Search for the cell housing the specified text and yield its [x, y] center coordinate. 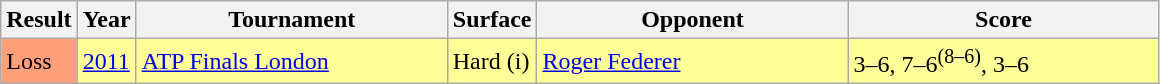
Opponent [692, 20]
Score [1004, 20]
Hard (i) [492, 62]
Year [106, 20]
Tournament [292, 20]
2011 [106, 62]
ATP Finals London [292, 62]
Surface [492, 20]
Roger Federer [692, 62]
Result [39, 20]
Loss [39, 62]
3–6, 7–6(8–6), 3–6 [1004, 62]
